Detect which cell encompasses the target text, then output its [X, Y] center coordinate. 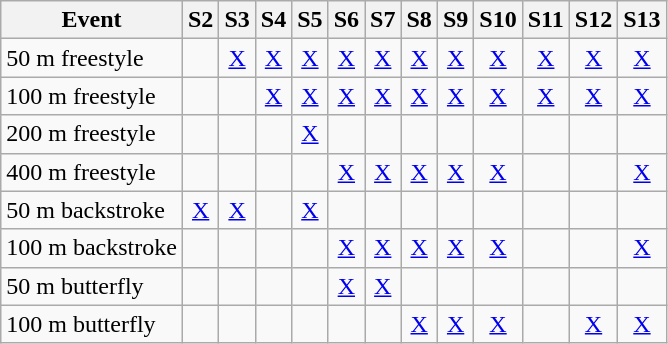
S7 [383, 20]
100 m backstroke [92, 248]
400 m freestyle [92, 172]
S10 [498, 20]
S3 [237, 20]
S9 [455, 20]
S12 [593, 20]
S11 [546, 20]
100 m butterfly [92, 324]
S8 [419, 20]
50 m freestyle [92, 58]
S2 [200, 20]
50 m backstroke [92, 210]
S6 [346, 20]
Event [92, 20]
50 m butterfly [92, 286]
200 m freestyle [92, 134]
S13 [642, 20]
S5 [310, 20]
S4 [273, 20]
100 m freestyle [92, 96]
